For the text-containing cell, return its midpoint in (x, y) coordinate format. 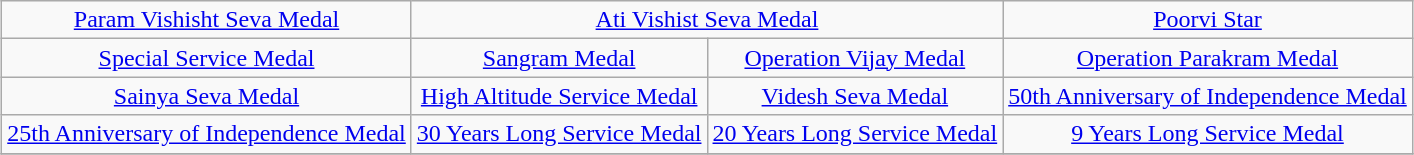
20 Years Long Service Medal (855, 134)
Special Service Medal (207, 58)
Param Vishisht Seva Medal (207, 20)
Sangram Medal (559, 58)
Operation Parakram Medal (1208, 58)
25th Anniversary of Independence Medal (207, 134)
50th Anniversary of Independence Medal (1208, 96)
30 Years Long Service Medal (559, 134)
Ati Vishist Seva Medal (706, 20)
Poorvi Star (1208, 20)
High Altitude Service Medal (559, 96)
Operation Vijay Medal (855, 58)
9 Years Long Service Medal (1208, 134)
Videsh Seva Medal (855, 96)
Sainya Seva Medal (207, 96)
